Pinpoint the cell where the given text exists, returning its [x, y] midpoint coordinate. 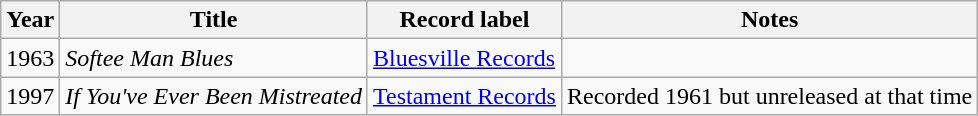
Year [30, 20]
Softee Man Blues [214, 58]
Title [214, 20]
Bluesville Records [464, 58]
Testament Records [464, 96]
Notes [769, 20]
Record label [464, 20]
1997 [30, 96]
Recorded 1961 but unreleased at that time [769, 96]
1963 [30, 58]
If You've Ever Been Mistreated [214, 96]
